Detect which cell encompasses the target text, then output its [x, y] center coordinate. 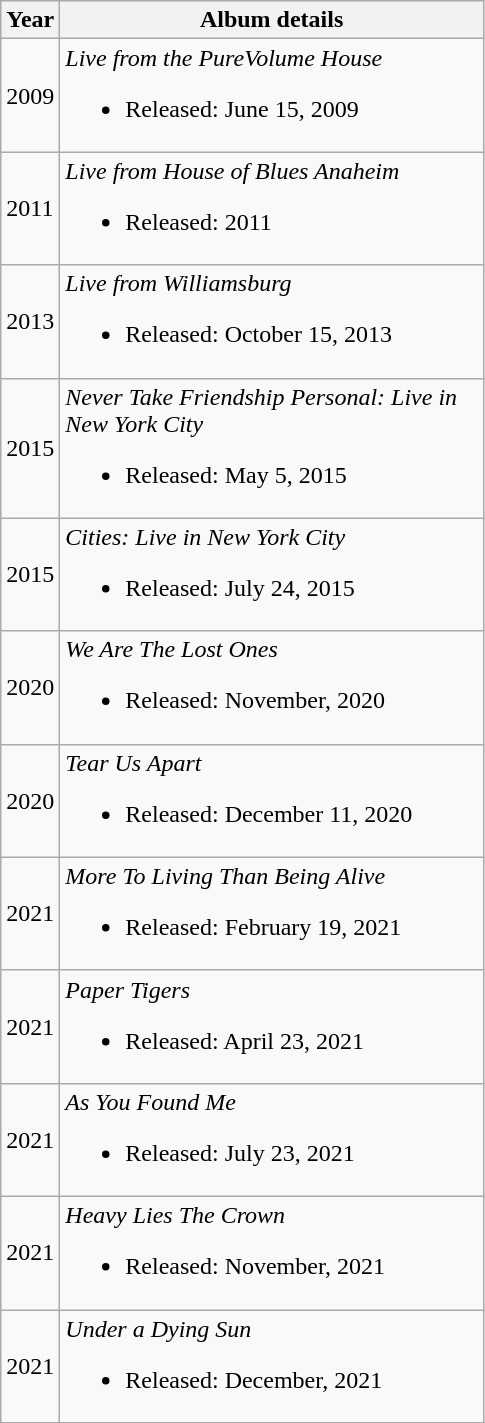
Under a Dying SunReleased: December, 2021 [272, 1366]
As You Found MeReleased: July 23, 2021 [272, 1140]
More To Living Than Being AliveReleased: February 19, 2021 [272, 914]
Heavy Lies The CrownReleased: November, 2021 [272, 1252]
Paper TigersReleased: April 23, 2021 [272, 1026]
Tear Us ApartReleased: December 11, 2020 [272, 800]
Live from the PureVolume HouseReleased: June 15, 2009 [272, 96]
We Are The Lost OnesReleased: November, 2020 [272, 688]
2011 [30, 208]
Year [30, 20]
Live from WilliamsburgReleased: October 15, 2013 [272, 322]
Never Take Friendship Personal: Live in New York CityReleased: May 5, 2015 [272, 448]
2013 [30, 322]
Album details [272, 20]
Cities: Live in New York CityReleased: July 24, 2015 [272, 574]
2009 [30, 96]
Live from House of Blues AnaheimReleased: 2011 [272, 208]
